Locate the cell with the specified text and output its [X, Y] center coordinate. 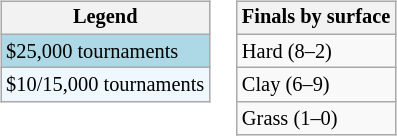
Grass (1–0) [316, 119]
Finals by surface [316, 18]
Clay (6–9) [316, 85]
Legend [105, 18]
$10/15,000 tournaments [105, 85]
$25,000 tournaments [105, 51]
Hard (8–2) [316, 51]
